Determine the (x, y) coordinate at the center of the cell enclosing the given text.  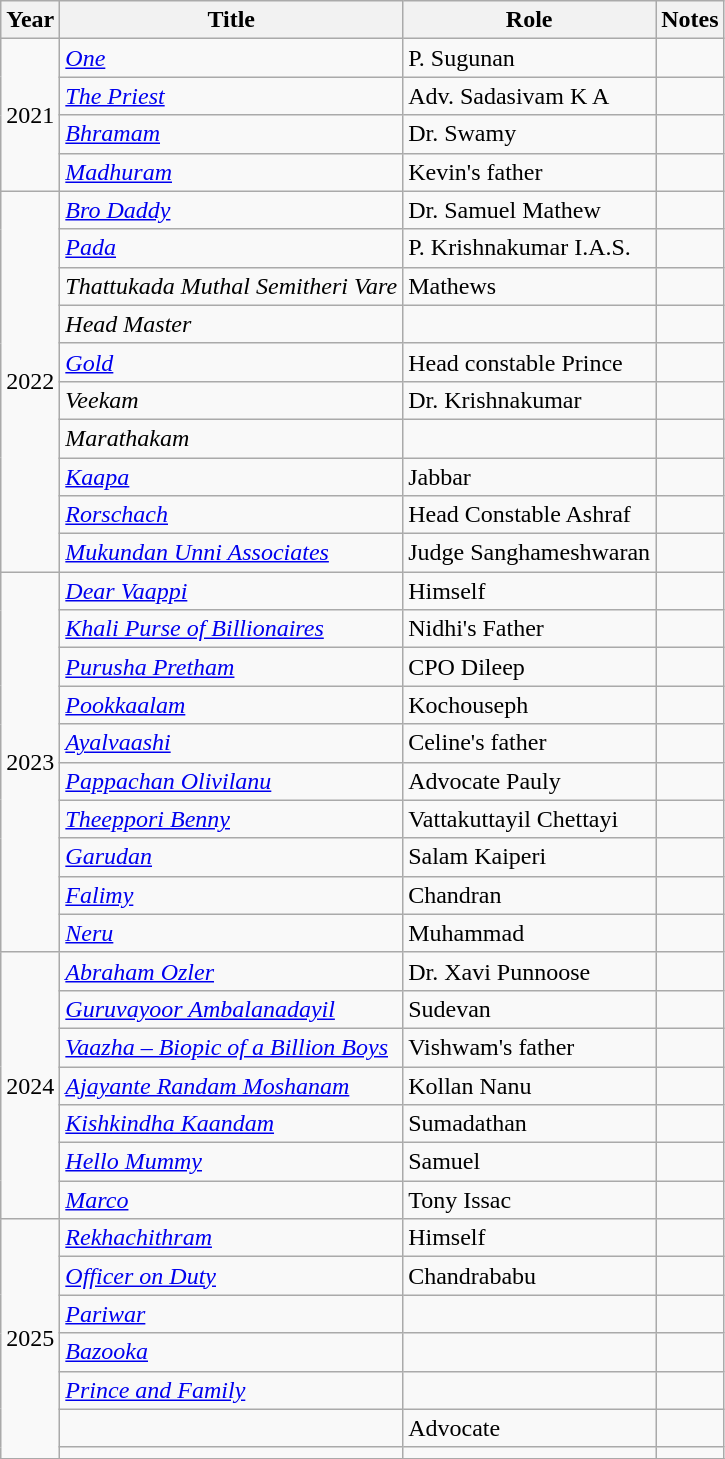
Dr. Krishnakumar (530, 400)
Gold (232, 362)
Ajayante Randam Moshanam (232, 1085)
Hello Mummy (232, 1162)
2021 (30, 115)
Advocate Pauly (530, 781)
The Priest (232, 96)
Dr. Samuel Mathew (530, 210)
Mathews (530, 286)
Marco (232, 1200)
Judge Sanghameshwaran (530, 553)
Mukundan Unni Associates (232, 553)
Head Constable Ashraf (530, 515)
Veekam (232, 400)
Madhuram (232, 172)
Pookkaalam (232, 705)
Pariwar (232, 1314)
Thattukada Muthal Semitheri Vare (232, 286)
Bazooka (232, 1352)
Marathakam (232, 438)
Sudevan (530, 1009)
Ayalvaashi (232, 743)
Celine's father (530, 743)
One (232, 58)
Kochouseph (530, 705)
Guruvayoor Ambalanadayil (232, 1009)
Garudan (232, 857)
Kishkindha Kaandam (232, 1124)
Bro Daddy (232, 210)
Prince and Family (232, 1390)
Purusha Pretham (232, 667)
Kaapa (232, 477)
Pappachan Olivilanu (232, 781)
Rekhachithram (232, 1238)
Neru (232, 933)
Sumadathan (530, 1124)
Jabbar (530, 477)
Rorschach (232, 515)
Dear Vaappi (232, 591)
2023 (30, 762)
Dr. Xavi Punnoose (530, 971)
Tony Issac (530, 1200)
P. Sugunan (530, 58)
Theeppori Benny (232, 819)
Notes (690, 20)
Vishwam's father (530, 1047)
Kollan Nanu (530, 1085)
2025 (30, 1338)
Khali Purse of Billionaires (232, 629)
CPO Dileep (530, 667)
Pada (232, 248)
Year (30, 20)
Samuel (530, 1162)
Abraham Ozler (232, 971)
Title (232, 20)
Officer on Duty (232, 1276)
Dr. Swamy (530, 134)
Head Master (232, 324)
Muhammad (530, 933)
Nidhi's Father (530, 629)
Kevin's father (530, 172)
Salam Kaiperi (530, 857)
Chandrababu (530, 1276)
Head constable Prince (530, 362)
Advocate (530, 1428)
Adv. Sadasivam K A (530, 96)
Chandran (530, 895)
P. Krishnakumar I.A.S. (530, 248)
Bhramam (232, 134)
2022 (30, 382)
2024 (30, 1085)
Vattakuttayil Chettayi (530, 819)
Vaazha – Biopic of a Billion Boys (232, 1047)
Falimy (232, 895)
Role (530, 20)
